For the text-containing cell, return its midpoint in (X, Y) coordinate format. 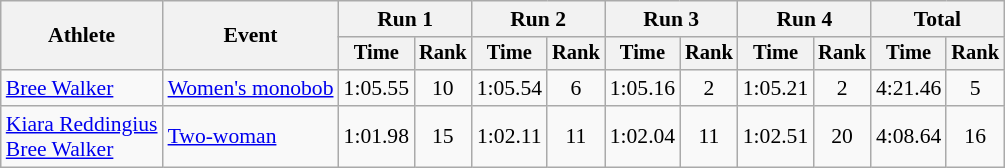
Run 4 (804, 19)
5 (975, 88)
4:08.64 (908, 136)
Run 1 (406, 19)
Women's monobob (251, 88)
16 (975, 136)
Athlete (82, 36)
Total (938, 19)
1:01.98 (376, 136)
1:05.16 (642, 88)
15 (443, 136)
Run 2 (538, 19)
4:21.46 (908, 88)
1:05.54 (510, 88)
1:02.51 (776, 136)
20 (842, 136)
1:05.55 (376, 88)
1:02.04 (642, 136)
Event (251, 36)
6 (576, 88)
1:05.21 (776, 88)
Two-woman (251, 136)
Run 3 (672, 19)
10 (443, 88)
Bree Walker (82, 88)
1:02.11 (510, 136)
Kiara ReddingiusBree Walker (82, 136)
